From the cell containing the given text, extract its center point as [x, y] coordinate. 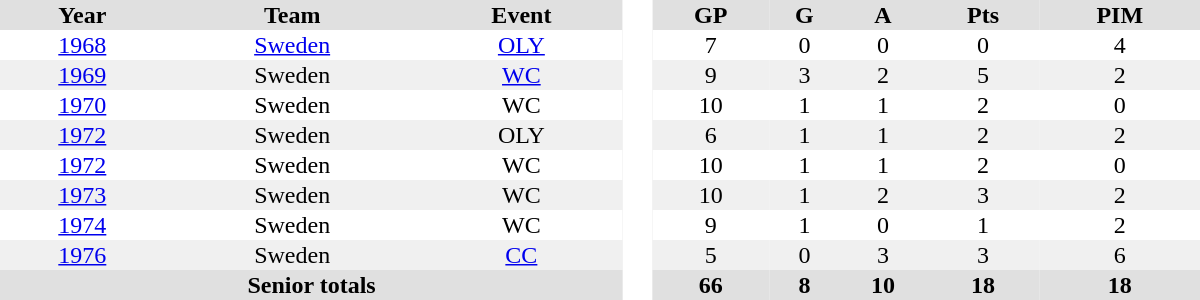
Senior totals [312, 285]
4 [1120, 45]
A [882, 15]
1974 [82, 225]
Year [82, 15]
8 [804, 285]
1969 [82, 75]
1968 [82, 45]
CC [522, 255]
7 [710, 45]
1976 [82, 255]
PIM [1120, 15]
G [804, 15]
1970 [82, 105]
1973 [82, 195]
GP [710, 15]
Event [522, 15]
Team [292, 15]
66 [710, 285]
Pts [984, 15]
